Identify which cell holds the provided text, then report its [x, y] central coordinate. 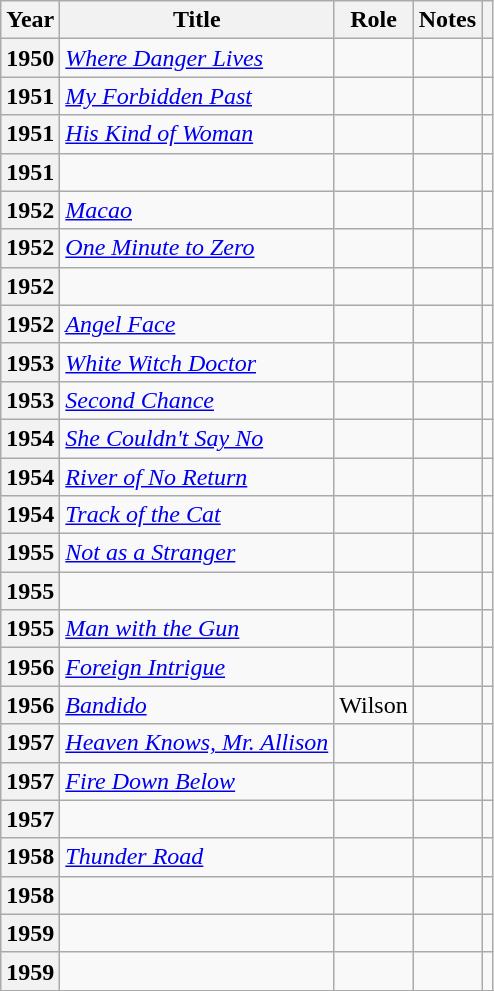
Notes [447, 20]
Heaven Knows, Mr. Allison [197, 743]
She Couldn't Say No [197, 438]
Where Danger Lives [197, 58]
Second Chance [197, 400]
Fire Down Below [197, 781]
Role [374, 20]
Track of the Cat [197, 515]
Man with the Gun [197, 629]
Not as a Stranger [197, 553]
Year [30, 20]
River of No Return [197, 477]
Angel Face [197, 324]
Wilson [374, 705]
Bandido [197, 705]
His Kind of Woman [197, 134]
White Witch Doctor [197, 362]
My Forbidden Past [197, 96]
One Minute to Zero [197, 248]
Foreign Intrigue [197, 667]
Title [197, 20]
Macao [197, 210]
1950 [30, 58]
Thunder Road [197, 857]
